Capture the cell that displays the provided text and extract its [x, y] central coordinate. 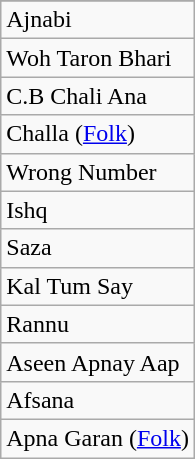
C.B Chali Ana [98, 96]
Challa (Folk) [98, 134]
Ajnabi [98, 20]
Apna Garan (Folk) [98, 438]
Kal Tum Say [98, 286]
Ishq [98, 210]
Rannu [98, 324]
Saza [98, 248]
Woh Taron Bhari [98, 58]
Afsana [98, 400]
Aseen Apnay Aap [98, 362]
Wrong Number [98, 172]
